Locate the cell with the specified text and output its [x, y] center coordinate. 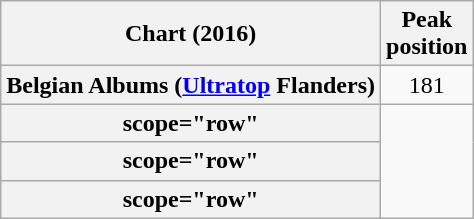
Chart (2016) [191, 34]
Peak position [427, 34]
Belgian Albums (Ultratop Flanders) [191, 85]
181 [427, 85]
